Pinpoint the cell where the given text exists, returning its [x, y] midpoint coordinate. 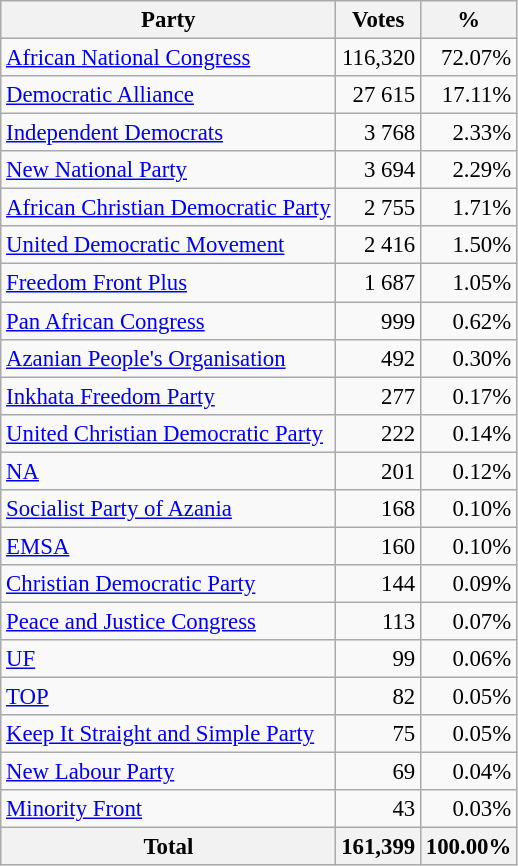
1.71% [469, 208]
492 [378, 358]
144 [378, 584]
African Christian Democratic Party [168, 208]
116,320 [378, 58]
EMSA [168, 546]
72.07% [469, 58]
Party [168, 20]
0.03% [469, 809]
3 768 [378, 133]
168 [378, 509]
New National Party [168, 170]
0.30% [469, 358]
100.00% [469, 847]
African National Congress [168, 58]
Pan African Congress [168, 321]
Total [168, 847]
277 [378, 396]
999 [378, 321]
201 [378, 471]
1 687 [378, 283]
Azanian People's Organisation [168, 358]
Keep It Straight and Simple Party [168, 734]
75 [378, 734]
0.07% [469, 621]
Freedom Front Plus [168, 283]
43 [378, 809]
161,399 [378, 847]
2.33% [469, 133]
17.11% [469, 95]
Democratic Alliance [168, 95]
1.50% [469, 245]
69 [378, 772]
82 [378, 697]
Peace and Justice Congress [168, 621]
Christian Democratic Party [168, 584]
TOP [168, 697]
Inkhata Freedom Party [168, 396]
2.29% [469, 170]
160 [378, 546]
3 694 [378, 170]
New Labour Party [168, 772]
1.05% [469, 283]
27 615 [378, 95]
222 [378, 433]
Minority Front [168, 809]
113 [378, 621]
0.06% [469, 659]
0.04% [469, 772]
0.17% [469, 396]
2 416 [378, 245]
NA [168, 471]
Socialist Party of Azania [168, 509]
0.09% [469, 584]
% [469, 20]
0.14% [469, 433]
Independent Democrats [168, 133]
UF [168, 659]
2 755 [378, 208]
0.12% [469, 471]
Votes [378, 20]
0.62% [469, 321]
99 [378, 659]
United Christian Democratic Party [168, 433]
United Democratic Movement [168, 245]
